Provide the [X, Y] coordinate of the cell's center where the given text is located.  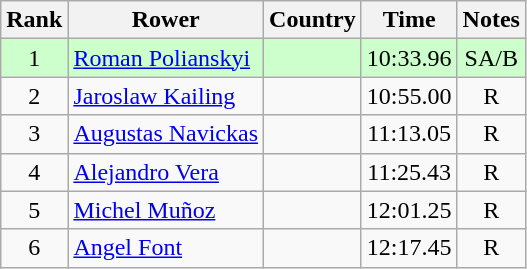
5 [34, 210]
Jaroslaw Kailing [166, 96]
4 [34, 172]
10:33.96 [409, 58]
Rower [166, 20]
10:55.00 [409, 96]
Notes [491, 20]
12:17.45 [409, 248]
6 [34, 248]
Angel Font [166, 248]
Alejandro Vera [166, 172]
SA/B [491, 58]
12:01.25 [409, 210]
Rank [34, 20]
1 [34, 58]
Michel Muñoz [166, 210]
Time [409, 20]
Country [313, 20]
2 [34, 96]
11:25.43 [409, 172]
Roman Polianskyi [166, 58]
11:13.05 [409, 134]
3 [34, 134]
Augustas Navickas [166, 134]
